Scan for the cell matching the given text and deliver its (x, y) coordinate at center. 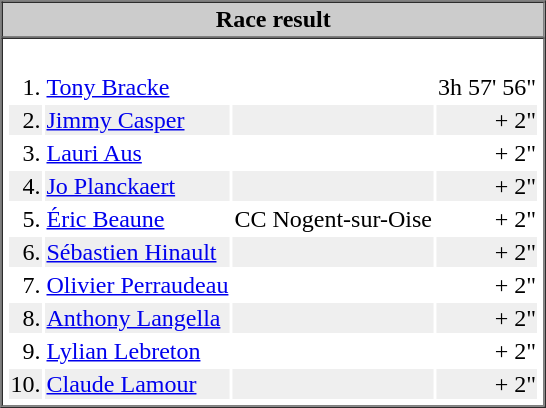
Anthony Langella (138, 318)
6. (26, 252)
4. (26, 186)
7. (26, 285)
Claude Lamour (138, 384)
2. (26, 120)
9. (26, 351)
Lylian Lebreton (138, 351)
1. (26, 87)
Race result (274, 20)
8. (26, 318)
Éric Beaune (138, 219)
Jimmy Casper (138, 120)
Jo Planckaert (138, 186)
Lauri Aus (138, 153)
Tony Bracke (138, 87)
3. (26, 153)
Sébastien Hinault (138, 252)
10. (26, 384)
5. (26, 219)
Olivier Perraudeau (138, 285)
3h 57' 56" (486, 87)
CC Nogent-sur-Oise (334, 219)
